Pinpoint the cell where the given text exists, returning its [X, Y] midpoint coordinate. 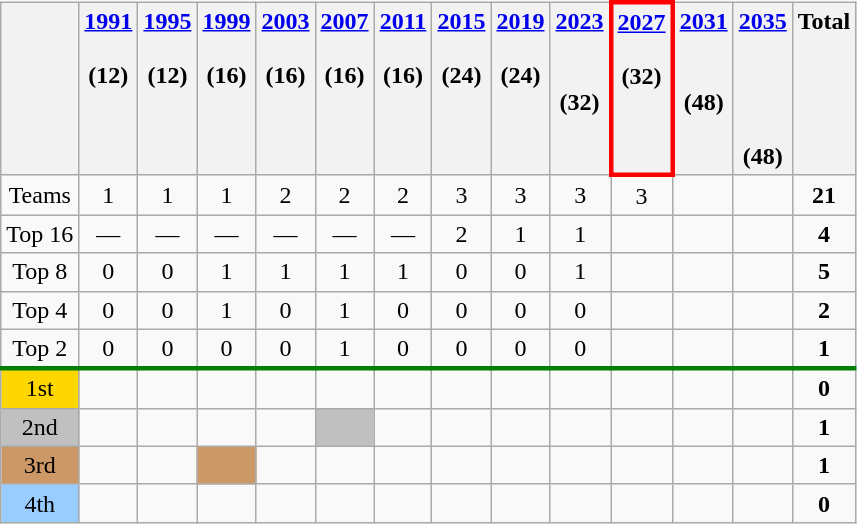
2nd [40, 427]
Top 4 [40, 310]
2019 (24) [520, 88]
Top 16 [40, 234]
2015 (24) [462, 88]
21 [824, 195]
2011 (16) [403, 88]
5 [824, 272]
1991 (12) [108, 88]
2031 (48) [704, 88]
1999 (16) [226, 88]
Top 2 [40, 349]
2035 (48) [762, 88]
1st [40, 389]
Total [824, 88]
3rd [40, 465]
4 [824, 234]
4th [40, 503]
Top 8 [40, 272]
2007 (16) [344, 88]
Teams [40, 195]
2027 (32) [642, 88]
1995 (12) [168, 88]
2023 (32) [580, 88]
2003 (16) [286, 88]
